Search for the cell housing the specified text and yield its [x, y] center coordinate. 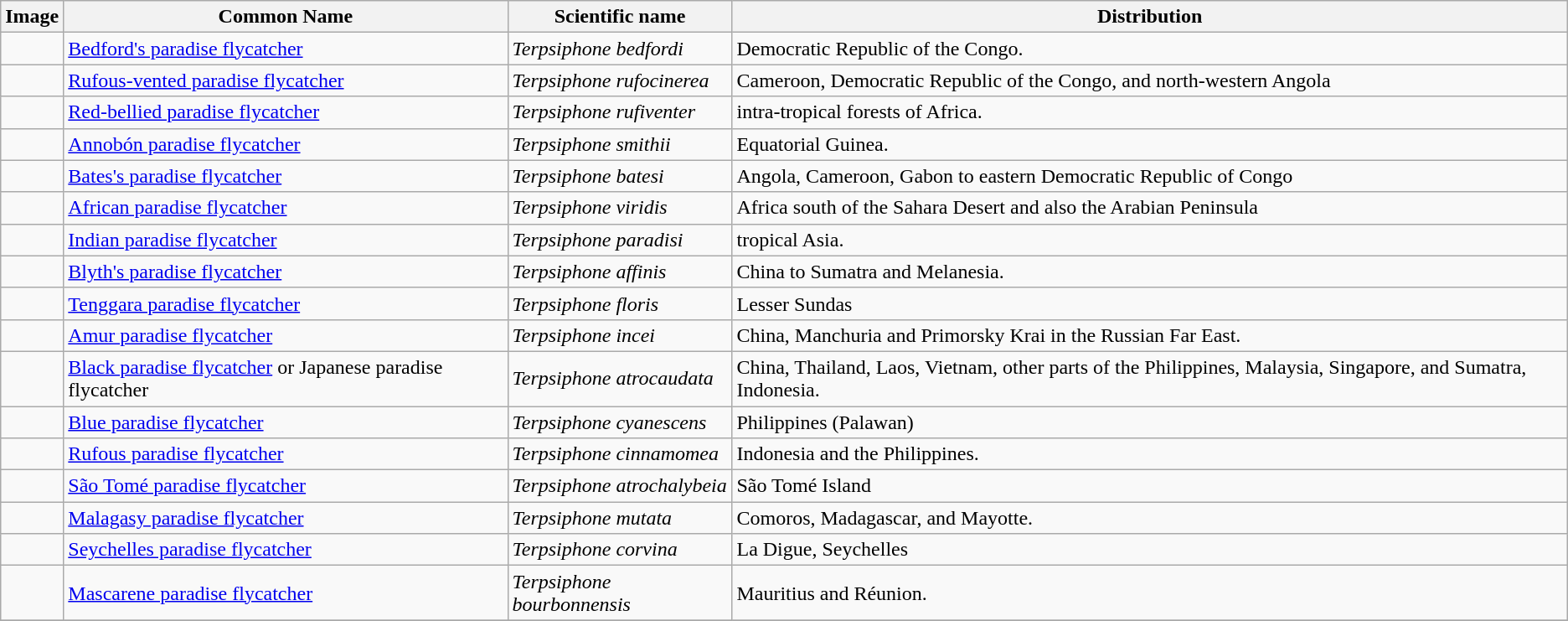
São Tomé paradise flycatcher [286, 486]
São Tomé Island [1149, 486]
Equatorial Guinea. [1149, 144]
Terpsiphone atrocaudata [620, 379]
Terpsiphone affinis [620, 272]
Terpsiphone incei [620, 335]
Cameroon, Democratic Republic of the Congo, and north-western Angola [1149, 80]
Rufous paradise flycatcher [286, 454]
Scientific name [620, 17]
Terpsiphone floris [620, 303]
China to Sumatra and Melanesia. [1149, 272]
Indonesia and the Philippines. [1149, 454]
intra-tropical forests of Africa. [1149, 112]
Terpsiphone bedfordi [620, 49]
Terpsiphone cinnamomea [620, 454]
Mauritius and Réunion. [1149, 593]
Mascarene paradise flycatcher [286, 593]
Terpsiphone batesi [620, 176]
Amur paradise flycatcher [286, 335]
Terpsiphone paradisi [620, 240]
Lesser Sundas [1149, 303]
Distribution [1149, 17]
China, Manchuria and Primorsky Krai in the Russian Far East. [1149, 335]
La Digue, Seychelles [1149, 550]
Comoros, Madagascar, and Mayotte. [1149, 518]
Bedford's paradise flycatcher [286, 49]
Indian paradise flycatcher [286, 240]
Black paradise flycatcher or Japanese paradise flycatcher [286, 379]
Africa south of the Sahara Desert and also the Arabian Peninsula [1149, 208]
African paradise flycatcher [286, 208]
Angola, Cameroon, Gabon to eastern Democratic Republic of Congo [1149, 176]
Blyth's paradise flycatcher [286, 272]
Terpsiphone cyanescens [620, 422]
Terpsiphone rufocinerea [620, 80]
Common Name [286, 17]
Rufous-vented paradise flycatcher [286, 80]
Malagasy paradise flycatcher [286, 518]
tropical Asia. [1149, 240]
Philippines (Palawan) [1149, 422]
Terpsiphone bourbonnensis [620, 593]
Seychelles paradise flycatcher [286, 550]
Terpsiphone smithii [620, 144]
Blue paradise flycatcher [286, 422]
Tenggara paradise flycatcher [286, 303]
Annobón paradise flycatcher [286, 144]
Red-bellied paradise flycatcher [286, 112]
Image [32, 17]
Bates's paradise flycatcher [286, 176]
China, Thailand, Laos, Vietnam, other parts of the Philippines, Malaysia, Singapore, and Sumatra, Indonesia. [1149, 379]
Terpsiphone mutata [620, 518]
Terpsiphone atrochalybeia [620, 486]
Terpsiphone rufiventer [620, 112]
Terpsiphone viridis [620, 208]
Terpsiphone corvina [620, 550]
Democratic Republic of the Congo. [1149, 49]
